Capture the cell that displays the provided text and extract its [X, Y] central coordinate. 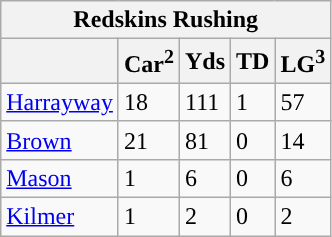
TD [253, 62]
LG3 [303, 62]
81 [204, 140]
Kilmer [60, 217]
111 [204, 102]
14 [303, 140]
Harrayway [60, 102]
Yds [204, 62]
Mason [60, 178]
21 [148, 140]
18 [148, 102]
Brown [60, 140]
57 [303, 102]
Redskins Rushing [166, 20]
Car2 [148, 62]
